Return (X, Y) of the center of cell containing provided text 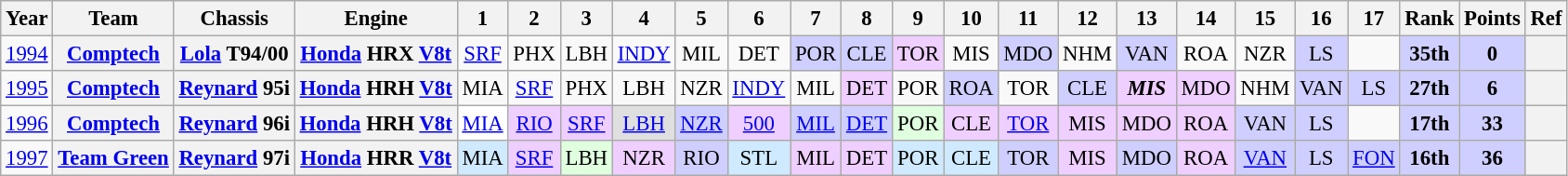
12 (1088, 19)
4 (644, 19)
33 (1492, 124)
Reynard 95i (234, 88)
Honda HRX V8t (375, 54)
5 (701, 19)
Chassis (234, 19)
Engine (375, 19)
27th (1430, 88)
1994 (27, 54)
Reynard 96i (234, 124)
14 (1206, 19)
16 (1321, 19)
10 (972, 19)
35th (1430, 54)
Year (27, 19)
Team (113, 19)
7 (816, 19)
17 (1374, 19)
Team Green (113, 158)
Honda HRR V8t (375, 158)
8 (868, 19)
3 (586, 19)
2 (534, 19)
1997 (27, 158)
1 (483, 19)
16th (1430, 158)
FON (1374, 158)
1996 (27, 124)
36 (1492, 158)
STL (759, 158)
Points (1492, 19)
13 (1146, 19)
15 (1265, 19)
1995 (27, 88)
Reynard 97i (234, 158)
Rank (1430, 19)
0 (1492, 54)
Ref (1546, 19)
17th (1430, 124)
Lola T94/00 (234, 54)
500 (759, 124)
11 (1028, 19)
9 (918, 19)
